Detect which cell encompasses the target text, then output its [X, Y] center coordinate. 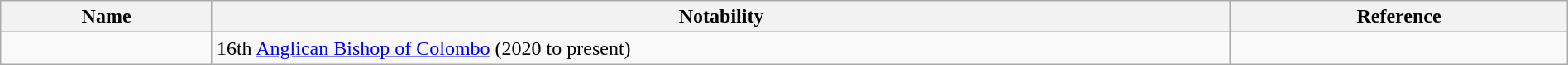
16th Anglican Bishop of Colombo (2020 to present) [721, 48]
Reference [1399, 17]
Notability [721, 17]
Name [107, 17]
